Find where the given text appears and provide that cell's center as [x, y] coordinate. 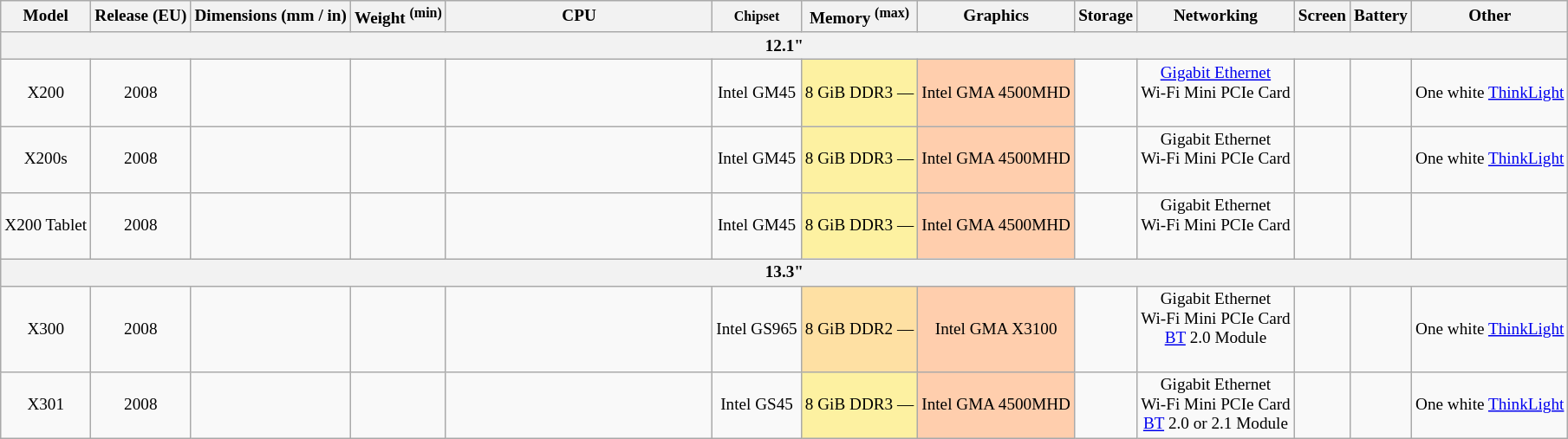
Memory (max) [859, 17]
Intel GS45 [757, 405]
Gigabit EthernetWi-Fi Mini PCIe CardBT 2.0 Module [1216, 329]
8 GiB DDR2 — [859, 329]
Graphics [997, 17]
Model [46, 17]
Battery [1382, 17]
12.1" [784, 46]
13.3" [784, 273]
Release (EU) [140, 17]
Chipset [757, 17]
Storage [1106, 17]
Networking [1216, 17]
Gigabit EthernetWi-Fi Mini PCIe CardBT 2.0 or 2.1 Module [1216, 405]
CPU [579, 17]
Dimensions (mm / in) [270, 17]
X200 [46, 94]
X300 [46, 329]
Weight (min) [398, 17]
X200s [46, 159]
Intel GS965 [757, 329]
Screen [1322, 17]
X200 Tablet [46, 225]
Intel GMA X3100 [997, 329]
Other [1489, 17]
X301 [46, 405]
